Locate the cell with the specified text and output its [X, Y] center coordinate. 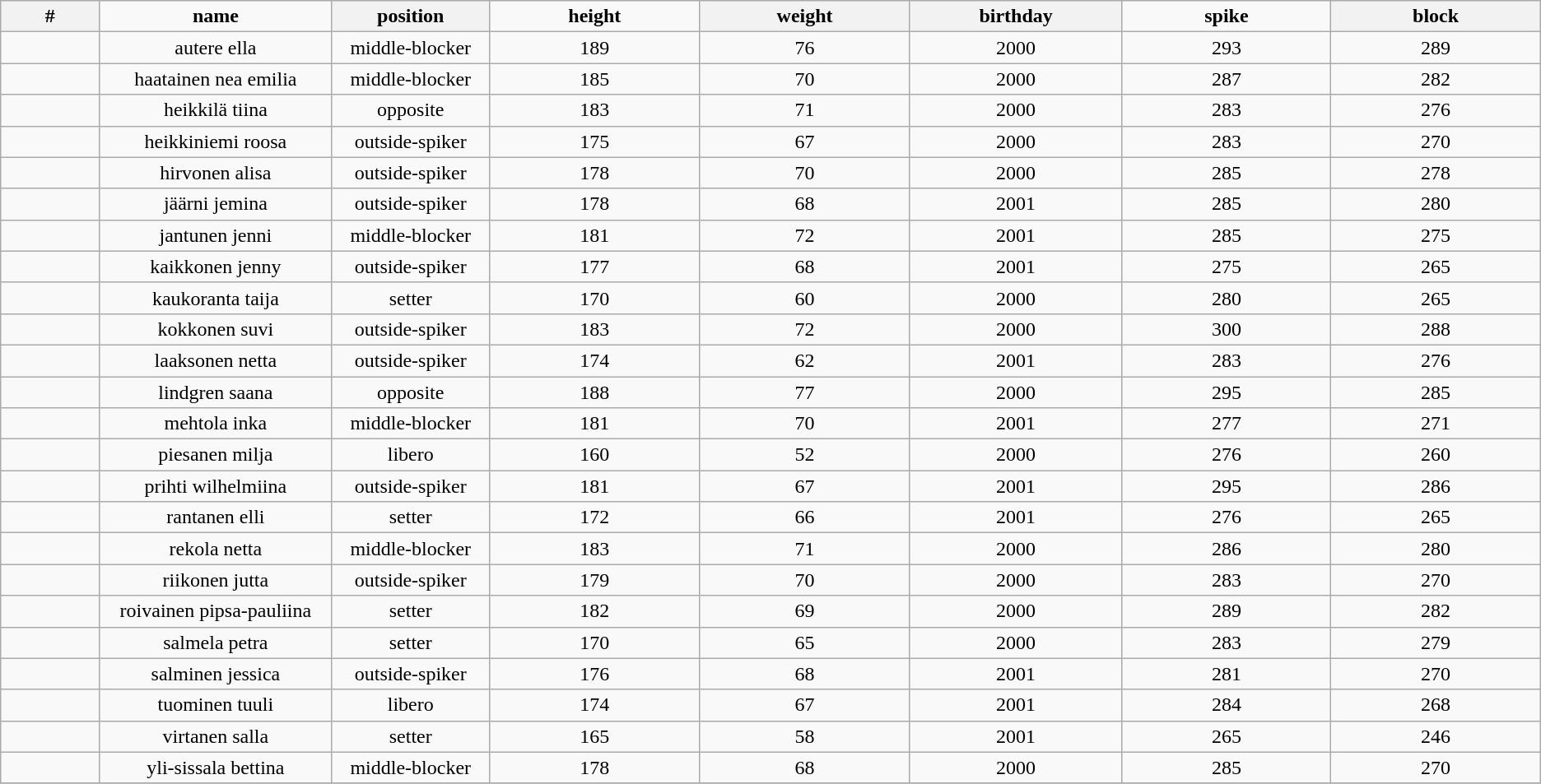
weight [805, 16]
293 [1227, 48]
60 [805, 298]
185 [594, 79]
jäärni jemina [216, 204]
rekola netta [216, 549]
rantanen elli [216, 517]
260 [1436, 455]
175 [594, 141]
62 [805, 360]
jantunen jenni [216, 235]
mehtola inka [216, 424]
179 [594, 580]
278 [1436, 173]
kaikkonen jenny [216, 267]
tuominen tuuli [216, 705]
# [50, 16]
52 [805, 455]
77 [805, 392]
288 [1436, 329]
haatainen nea emilia [216, 79]
66 [805, 517]
279 [1436, 643]
riikonen jutta [216, 580]
salmela petra [216, 643]
281 [1227, 674]
heikkilä tiina [216, 110]
salminen jessica [216, 674]
69 [805, 611]
block [1436, 16]
kokkonen suvi [216, 329]
birthday [1016, 16]
189 [594, 48]
hirvonen alisa [216, 173]
autere ella [216, 48]
roivainen pipsa-pauliina [216, 611]
277 [1227, 424]
lindgren saana [216, 392]
76 [805, 48]
spike [1227, 16]
182 [594, 611]
yli-sissala bettina [216, 768]
284 [1227, 705]
268 [1436, 705]
58 [805, 736]
piesanen milja [216, 455]
heikkiniemi roosa [216, 141]
65 [805, 643]
160 [594, 455]
name [216, 16]
188 [594, 392]
position [411, 16]
246 [1436, 736]
287 [1227, 79]
height [594, 16]
176 [594, 674]
165 [594, 736]
177 [594, 267]
271 [1436, 424]
laaksonen netta [216, 360]
kaukoranta taija [216, 298]
prihti wilhelmiina [216, 486]
300 [1227, 329]
172 [594, 517]
virtanen salla [216, 736]
